Search for the cell housing the specified text and yield its (x, y) center coordinate. 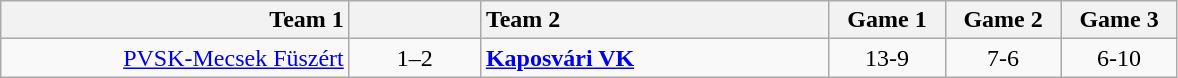
7-6 (1003, 58)
Team 1 (176, 20)
13-9 (887, 58)
Game 2 (1003, 20)
PVSK-Mecsek Füszért (176, 58)
Team 2 (654, 20)
6-10 (1119, 58)
Game 3 (1119, 20)
Game 1 (887, 20)
Kaposvári VK (654, 58)
1–2 (414, 58)
